Search for the cell housing the specified text and yield its (X, Y) center coordinate. 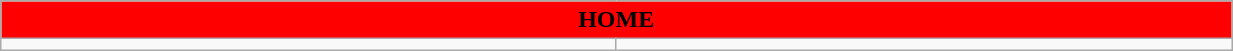
HOME (616, 20)
